Determine the (x, y) coordinate at the center of the cell enclosing the given text.  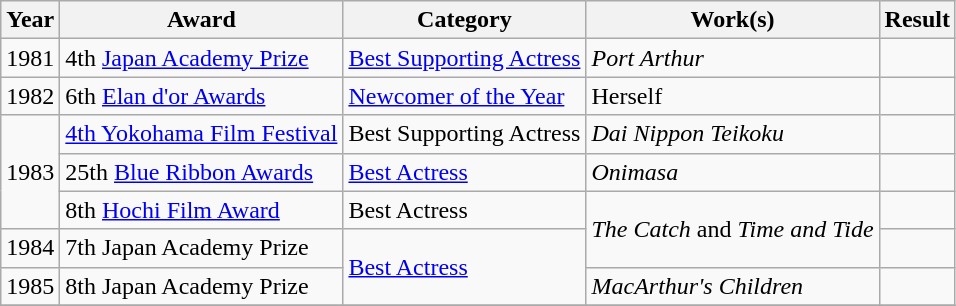
Result (917, 20)
Award (202, 20)
7th Japan Academy Prize (202, 248)
The Catch and Time and Tide (732, 229)
Herself (732, 96)
MacArthur's Children (732, 286)
4th Yokohama Film Festival (202, 134)
8th Hochi Film Award (202, 210)
Port Arthur (732, 58)
Work(s) (732, 20)
8th Japan Academy Prize (202, 286)
Newcomer of the Year (464, 96)
Category (464, 20)
Onimasa (732, 172)
1981 (30, 58)
6th Elan d'or Awards (202, 96)
1982 (30, 96)
1983 (30, 172)
1985 (30, 286)
4th Japan Academy Prize (202, 58)
1984 (30, 248)
25th Blue Ribbon Awards (202, 172)
Dai Nippon Teikoku (732, 134)
Year (30, 20)
